Pinpoint the cell where the given text exists, returning its (x, y) midpoint coordinate. 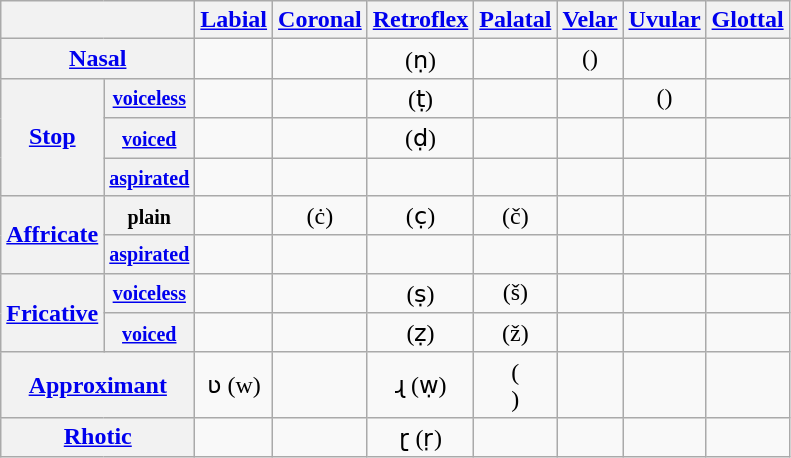
Coronal (320, 20)
Affricate (52, 235)
Palatal (516, 20)
Stop (52, 136)
ɻ (ẉ) (420, 384)
(ṭ) (420, 98)
ɽ (ṛ) (420, 437)
Nasal (98, 59)
Labial (234, 20)
(ċ) (320, 216)
ʋ (w) (234, 384)
Retroflex (420, 20)
Velar (590, 20)
(š) (516, 293)
plain (150, 216)
(ṇ) (420, 59)
Glottal (748, 20)
(č) (516, 216)
(ẓ) (420, 333)
(ṣ) (420, 293)
Rhotic (98, 437)
Uvular (664, 20)
(ž) (516, 333)
Fricative (52, 312)
Approximant (98, 384)
(ḍ) (420, 138)
(c̣) (420, 216)
